Return [X, Y] of the center of cell containing provided text 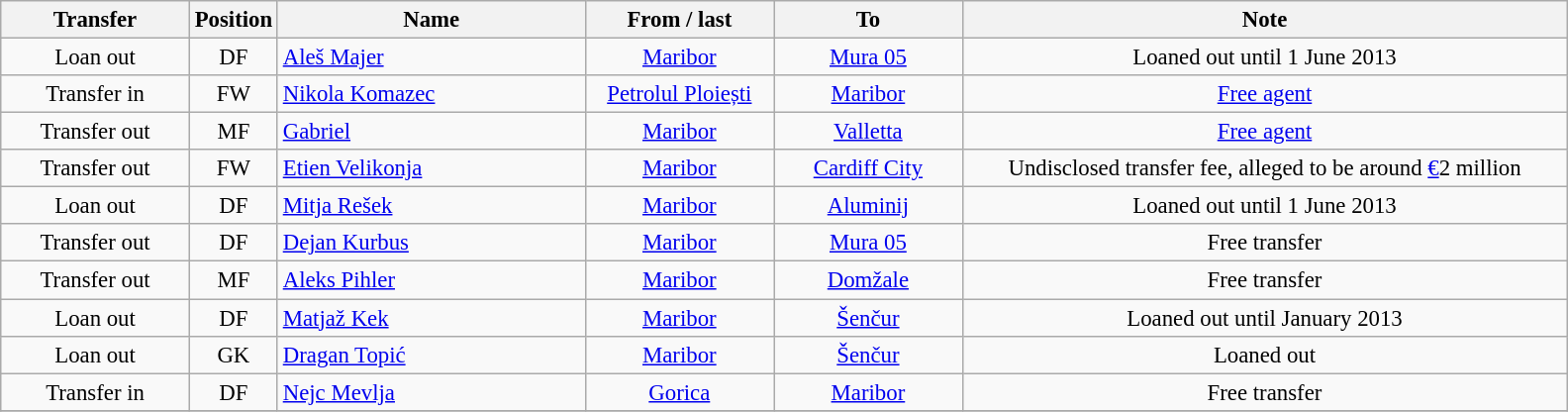
To [869, 20]
Aleks Pihler [432, 280]
Loaned out until January 2013 [1265, 318]
Dejan Kurbus [432, 243]
Position [234, 20]
Valletta [869, 132]
Etien Velikonja [432, 168]
Gabriel [432, 132]
Nejc Mevlja [432, 392]
GK [234, 355]
Undisclosed transfer fee, alleged to be around €2 million [1265, 168]
Note [1265, 20]
Gorica [679, 392]
Transfer [95, 20]
Cardiff City [869, 168]
Petrolul Ploiești [679, 94]
Aluminij [869, 206]
From / last [679, 20]
Matjaž Kek [432, 318]
Loaned out [1265, 355]
Domžale [869, 280]
Dragan Topić [432, 355]
Nikola Komazec [432, 94]
Mitja Rešek [432, 206]
Aleš Majer [432, 57]
Name [432, 20]
